Identify which cell holds the provided text, then report its (X, Y) central coordinate. 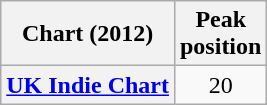
20 (220, 85)
Peakposition (220, 34)
UK Indie Chart (88, 85)
Chart (2012) (88, 34)
